Capture the cell that displays the provided text and extract its (x, y) central coordinate. 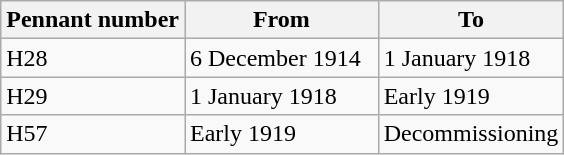
Pennant number (93, 20)
Decommissioning (471, 134)
From (281, 20)
H57 (93, 134)
To (471, 20)
6 December 1914 (281, 58)
H29 (93, 96)
H28 (93, 58)
